Detect which cell encompasses the target text, then output its [X, Y] center coordinate. 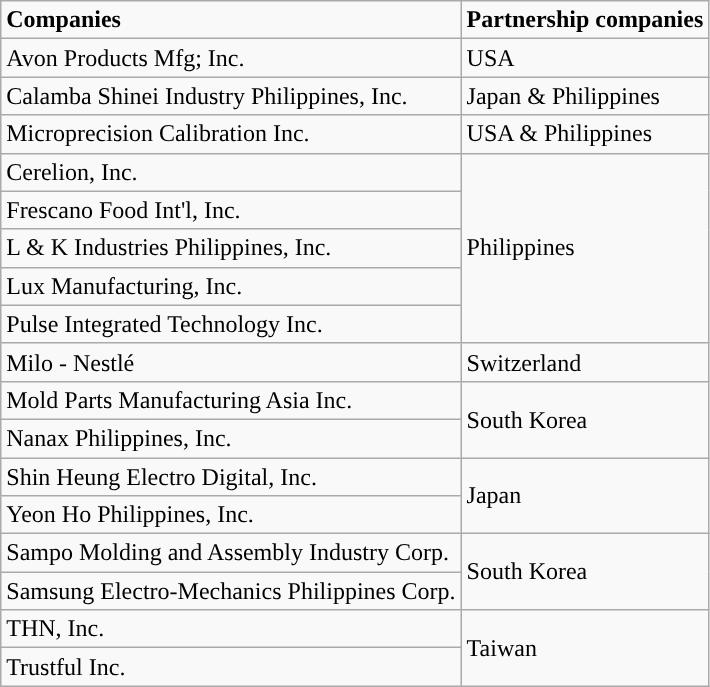
Lux Manufacturing, Inc. [231, 286]
Nanax Philippines, Inc. [231, 438]
USA [585, 58]
Yeon Ho Philippines, Inc. [231, 515]
Taiwan [585, 648]
Partnership companies [585, 20]
Japan & Philippines [585, 96]
Shin Heung Electro Digital, Inc. [231, 477]
L & K Industries Philippines, Inc. [231, 248]
THN, Inc. [231, 629]
Sampo Molding and Assembly Industry Corp. [231, 553]
Mold Parts Manufacturing Asia Inc. [231, 400]
Trustful Inc. [231, 667]
Microprecision Calibration Inc. [231, 134]
Pulse Integrated Technology Inc. [231, 324]
Japan [585, 496]
Frescano Food Int'l, Inc. [231, 210]
Cerelion, Inc. [231, 172]
USA & Philippines [585, 134]
Switzerland [585, 362]
Philippines [585, 248]
Avon Products Mfg; Inc. [231, 58]
Milo - Nestlé [231, 362]
Samsung Electro-Mechanics Philippines Corp. [231, 591]
Calamba Shinei Industry Philippines, Inc. [231, 96]
Companies [231, 20]
